Search for the cell housing the specified text and yield its [x, y] center coordinate. 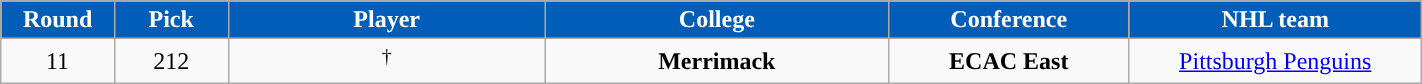
Pittsburgh Penguins [1275, 62]
Round [58, 20]
Merrimack [716, 62]
212 [171, 62]
College [716, 20]
11 [58, 62]
Player [386, 20]
Pick [171, 20]
† [386, 62]
Conference [1008, 20]
NHL team [1275, 20]
ECAC East [1008, 62]
